For the text-containing cell, return its midpoint in (X, Y) coordinate format. 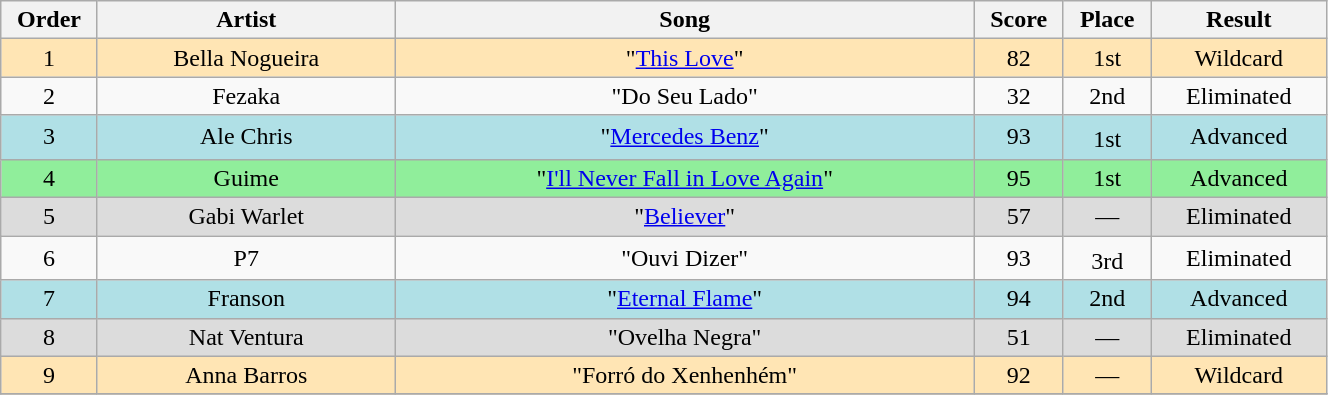
9 (49, 375)
Guime (246, 178)
82 (1018, 58)
6 (49, 258)
"Mercedes Benz" (684, 138)
"Believer" (684, 217)
Song (684, 20)
Fezaka (246, 96)
5 (49, 217)
32 (1018, 96)
3 (49, 138)
"This Love" (684, 58)
Result (1238, 20)
Gabi Warlet (246, 217)
"Forró do Xenhenhém" (684, 375)
Score (1018, 20)
57 (1018, 217)
Nat Ventura (246, 337)
4 (49, 178)
3rd (1107, 258)
"Do Seu Lado" (684, 96)
"I'll Never Fall in Love Again" (684, 178)
95 (1018, 178)
94 (1018, 299)
2 (49, 96)
7 (49, 299)
92 (1018, 375)
Franson (246, 299)
"Ouvi Dizer" (684, 258)
Anna Barros (246, 375)
8 (49, 337)
Ale Chris (246, 138)
Artist (246, 20)
Bella Nogueira (246, 58)
Place (1107, 20)
51 (1018, 337)
"Eternal Flame" (684, 299)
P7 (246, 258)
Order (49, 20)
1 (49, 58)
"Ovelha Negra" (684, 337)
